Output the (x, y) coordinate of the center of the cell containing the given text.  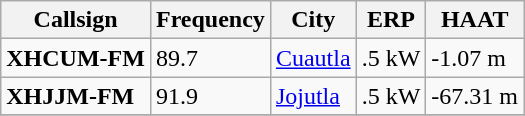
Frequency (210, 20)
XHJJM-FM (76, 96)
-1.07 m (475, 58)
HAAT (475, 20)
89.7 (210, 58)
City (313, 20)
ERP (391, 20)
Callsign (76, 20)
Cuautla (313, 58)
Jojutla (313, 96)
XHCUM-FM (76, 58)
91.9 (210, 96)
-67.31 m (475, 96)
